For the text-containing cell, return its midpoint in (X, Y) coordinate format. 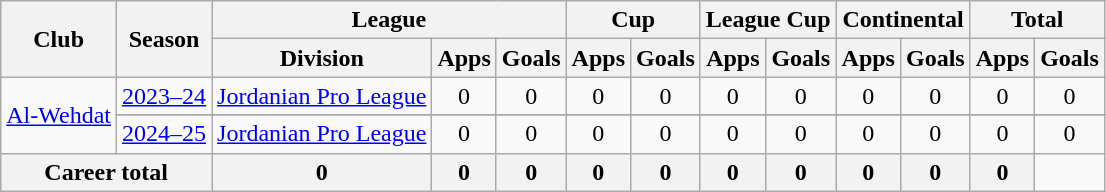
Club (59, 39)
Career total (106, 172)
League (390, 20)
League Cup (768, 20)
Cup (633, 20)
2024–25 (164, 134)
Division (322, 58)
2023–24 (164, 96)
Al-Wehdat (59, 115)
Continental (903, 20)
Total (1037, 20)
Season (164, 39)
